Search for the cell housing the specified text and yield its [X, Y] center coordinate. 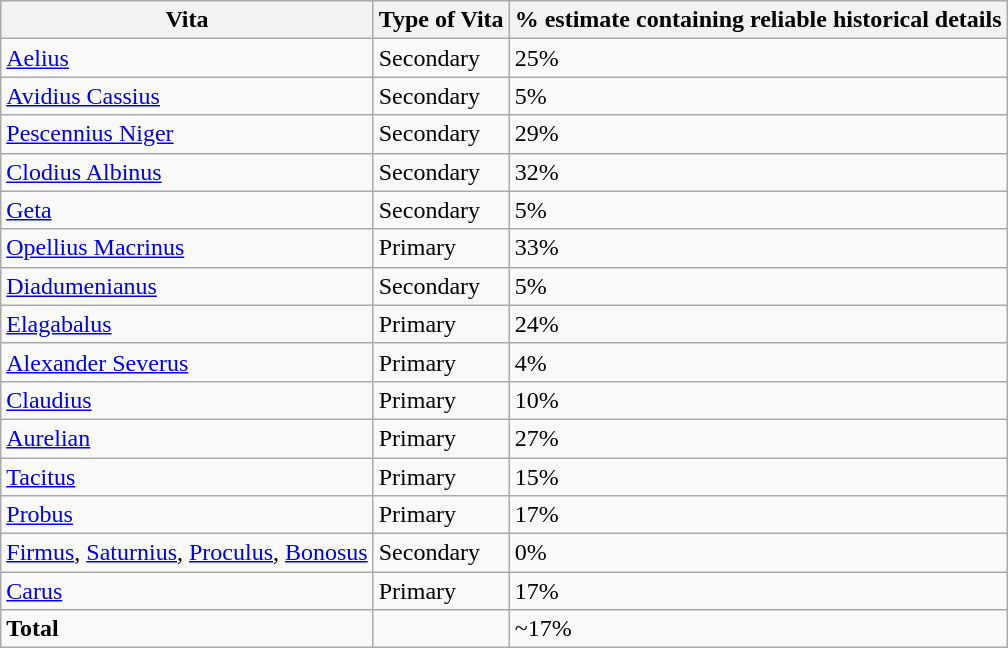
4% [758, 362]
Avidius Cassius [187, 96]
~17% [758, 629]
24% [758, 324]
33% [758, 248]
25% [758, 58]
Vita [187, 20]
Tacitus [187, 477]
Type of Vita [441, 20]
Carus [187, 591]
Total [187, 629]
Aurelian [187, 438]
Claudius [187, 400]
Firmus, Saturnius, Proculus, Bonosus [187, 553]
Geta [187, 210]
Probus [187, 515]
32% [758, 172]
Diadumenianus [187, 286]
Clodius Albinus [187, 172]
Opellius Macrinus [187, 248]
Alexander Severus [187, 362]
0% [758, 553]
Elagabalus [187, 324]
Pescennius Niger [187, 134]
% estimate containing reliable historical details [758, 20]
27% [758, 438]
15% [758, 477]
29% [758, 134]
10% [758, 400]
Aelius [187, 58]
